Provide the [x, y] coordinate of the cell's center where the given text is located.  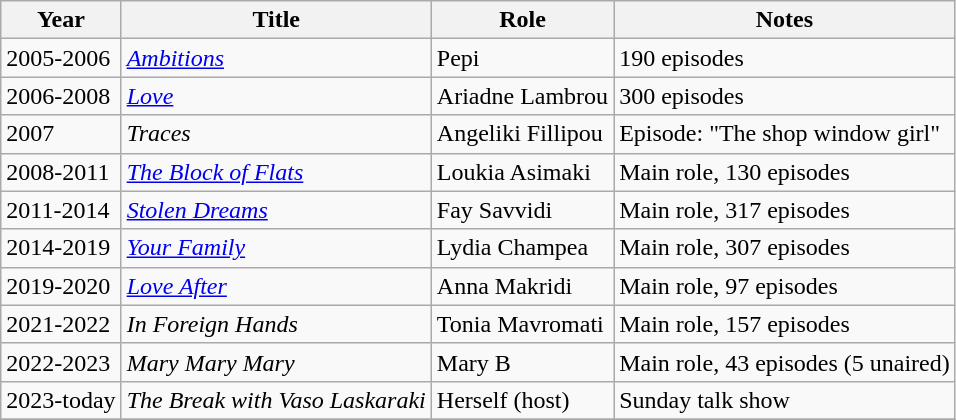
2011-2014 [61, 210]
Pepi [522, 58]
Tonia Mavromati [522, 324]
The Block of Flats [276, 172]
Main role, 97 episodes [785, 286]
Mary Mary Mary [276, 362]
Ariadne Lambrou [522, 96]
Your Family [276, 248]
Traces [276, 134]
Love [276, 96]
Sunday talk show [785, 400]
Anna Makridi [522, 286]
Role [522, 20]
2006-2008 [61, 96]
300 episodes [785, 96]
Loukia Asimaki [522, 172]
Mary B [522, 362]
In Foreign Hands [276, 324]
2021-2022 [61, 324]
Episode: "The shop window girl" [785, 134]
Stolen Dreams [276, 210]
Angeliki Fillipou [522, 134]
Main role, 307 episodes [785, 248]
Main role, 43 episodes (5 unaired) [785, 362]
2014-2019 [61, 248]
2008-2011 [61, 172]
2005-2006 [61, 58]
2019-2020 [61, 286]
190 episodes [785, 58]
Notes [785, 20]
Main role, 130 episodes [785, 172]
Year [61, 20]
Main role, 317 episodes [785, 210]
Main role, 157 episodes [785, 324]
2007 [61, 134]
Fay Savvidi [522, 210]
2022-2023 [61, 362]
Title [276, 20]
Herself (host) [522, 400]
2023-today [61, 400]
The Break with Vaso Laskaraki [276, 400]
Ambitions [276, 58]
Lydia Champea [522, 248]
Love After [276, 286]
